Detect which cell encompasses the target text, then output its [x, y] center coordinate. 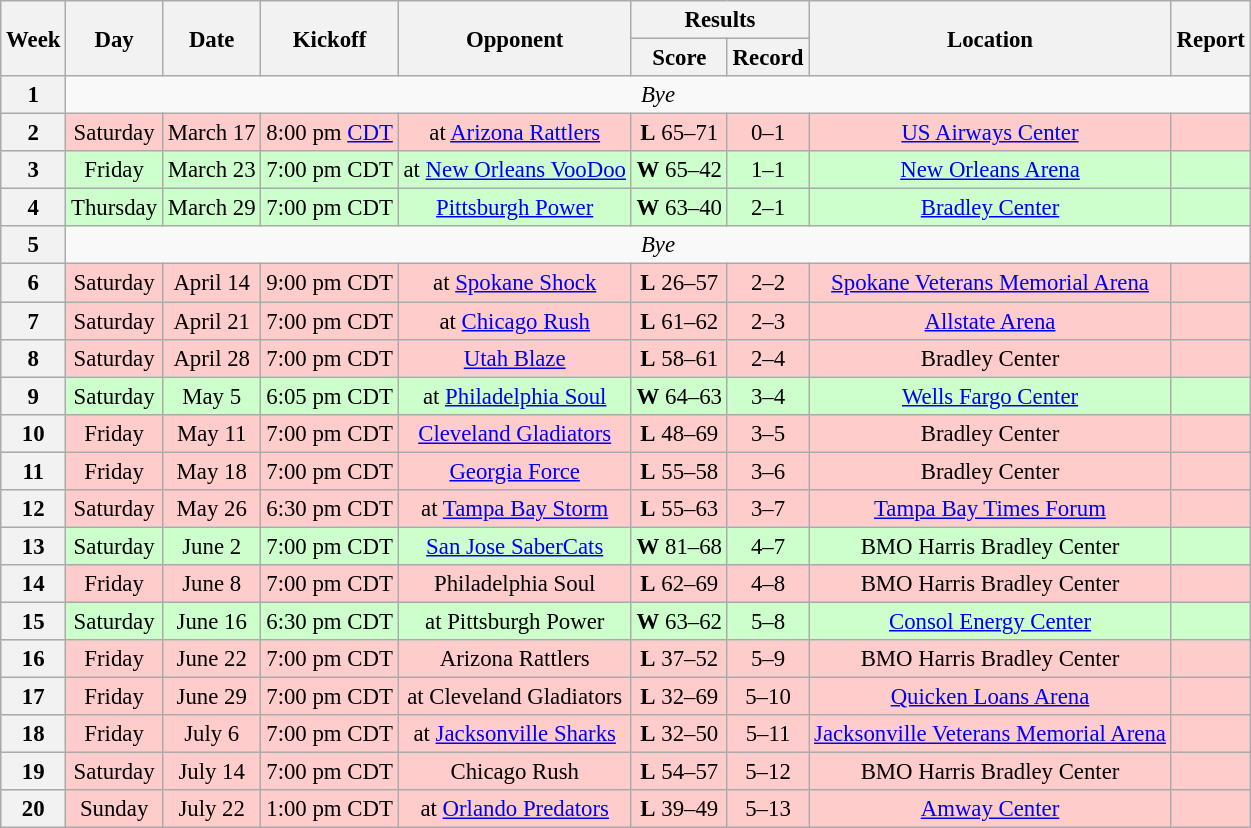
March 29 [212, 208]
4–7 [768, 546]
Arizona Rattlers [514, 659]
Report [1210, 38]
16 [34, 659]
1–1 [768, 170]
at Arizona Rattlers [514, 133]
3–4 [768, 396]
Jacksonville Veterans Memorial Arena [990, 734]
L 55–58 [679, 471]
US Airways Center [990, 133]
Spokane Veterans Memorial Arena [990, 283]
20 [34, 809]
3–6 [768, 471]
Pittsburgh Power [514, 208]
Sunday [114, 809]
L 26–57 [679, 283]
L 61–62 [679, 321]
New Orleans Arena [990, 170]
W 63–40 [679, 208]
L 48–69 [679, 433]
Quicken Loans Arena [990, 697]
Tampa Bay Times Forum [990, 509]
11 [34, 471]
2–4 [768, 358]
4–8 [768, 584]
June 16 [212, 621]
July 6 [212, 734]
June 22 [212, 659]
3 [34, 170]
at Chicago Rush [514, 321]
19 [34, 772]
2–1 [768, 208]
Chicago Rush [514, 772]
9 [34, 396]
July 22 [212, 809]
Location [990, 38]
W 64–63 [679, 396]
May 18 [212, 471]
5–9 [768, 659]
2–3 [768, 321]
W 65–42 [679, 170]
2 [34, 133]
May 26 [212, 509]
3–5 [768, 433]
5–11 [768, 734]
1 [34, 95]
at Cleveland Gladiators [514, 697]
12 [34, 509]
April 14 [212, 283]
at Philadelphia Soul [514, 396]
15 [34, 621]
L 37–52 [679, 659]
at Jacksonville Sharks [514, 734]
May 11 [212, 433]
18 [34, 734]
Date [212, 38]
Philadelphia Soul [514, 584]
5–10 [768, 697]
June 2 [212, 546]
W 63–62 [679, 621]
at Pittsburgh Power [514, 621]
Opponent [514, 38]
L 58–61 [679, 358]
8 [34, 358]
Results [720, 20]
8:00 pm CDT [330, 133]
9:00 pm CDT [330, 283]
13 [34, 546]
Allstate Arena [990, 321]
Utah Blaze [514, 358]
Georgia Force [514, 471]
7 [34, 321]
10 [34, 433]
2–2 [768, 283]
5–13 [768, 809]
Amway Center [990, 809]
June 8 [212, 584]
Kickoff [330, 38]
W 81–68 [679, 546]
5 [34, 245]
L 65–71 [679, 133]
July 14 [212, 772]
Week [34, 38]
L 55–63 [679, 509]
at New Orleans VooDoo [514, 170]
17 [34, 697]
L 32–50 [679, 734]
L 39–49 [679, 809]
San Jose SaberCats [514, 546]
Consol Energy Center [990, 621]
1:00 pm CDT [330, 809]
3–7 [768, 509]
Cleveland Gladiators [514, 433]
March 17 [212, 133]
6:05 pm CDT [330, 396]
5–8 [768, 621]
5–12 [768, 772]
Day [114, 38]
at Orlando Predators [514, 809]
Record [768, 58]
April 28 [212, 358]
Thursday [114, 208]
at Tampa Bay Storm [514, 509]
Wells Fargo Center [990, 396]
May 5 [212, 396]
Score [679, 58]
L 32–69 [679, 697]
6 [34, 283]
April 21 [212, 321]
June 29 [212, 697]
4 [34, 208]
0–1 [768, 133]
14 [34, 584]
March 23 [212, 170]
L 62–69 [679, 584]
L 54–57 [679, 772]
at Spokane Shock [514, 283]
